Identify which cell holds the provided text, then report its [X, Y] central coordinate. 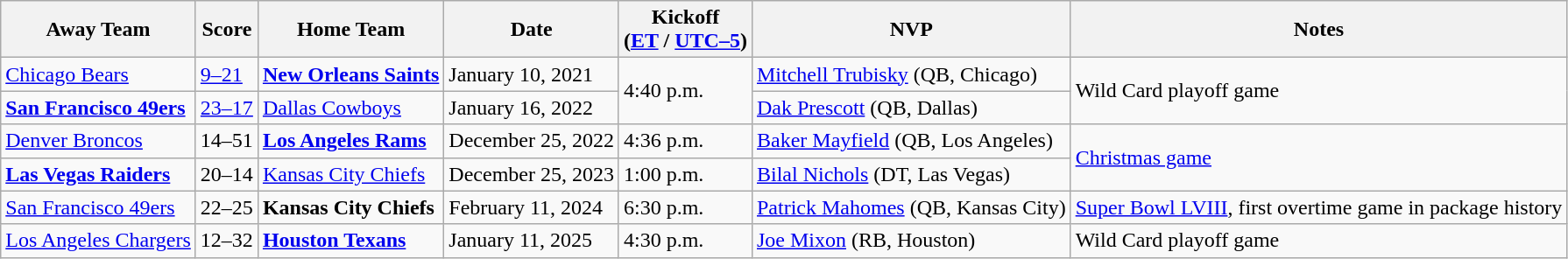
Chicago Bears [98, 74]
Baker Mayfield (QB, Los Angeles) [911, 141]
22–25 [226, 207]
NVP [911, 30]
Mitchell Trubisky (QB, Chicago) [911, 74]
Bilal Nichols (DT, Las Vegas) [911, 174]
December 25, 2022 [532, 141]
1:00 p.m. [685, 174]
23–17 [226, 108]
Dak Prescott (QB, Dallas) [911, 108]
9–21 [226, 74]
Patrick Mahomes (QB, Kansas City) [911, 207]
January 11, 2025 [532, 241]
Notes [1319, 30]
January 16, 2022 [532, 108]
Super Bowl LVIII, first overtime game in package history [1319, 207]
20–14 [226, 174]
February 11, 2024 [532, 207]
Houston Texans [350, 241]
Away Team [98, 30]
12–32 [226, 241]
4:40 p.m. [685, 91]
Las Vegas Raiders [98, 174]
New Orleans Saints [350, 74]
4:36 p.m. [685, 141]
Home Team [350, 30]
Christmas game [1319, 157]
Kickoff(ET / UTC–5) [685, 30]
14–51 [226, 141]
Joe Mixon (RB, Houston) [911, 241]
Dallas Cowboys [350, 108]
4:30 p.m. [685, 241]
Los Angeles Rams [350, 141]
Score [226, 30]
December 25, 2023 [532, 174]
January 10, 2021 [532, 74]
6:30 p.m. [685, 207]
Los Angeles Chargers [98, 241]
Denver Broncos [98, 141]
Date [532, 30]
